Return the [X, Y] coordinate for the center point of the cell that contains the specified text.  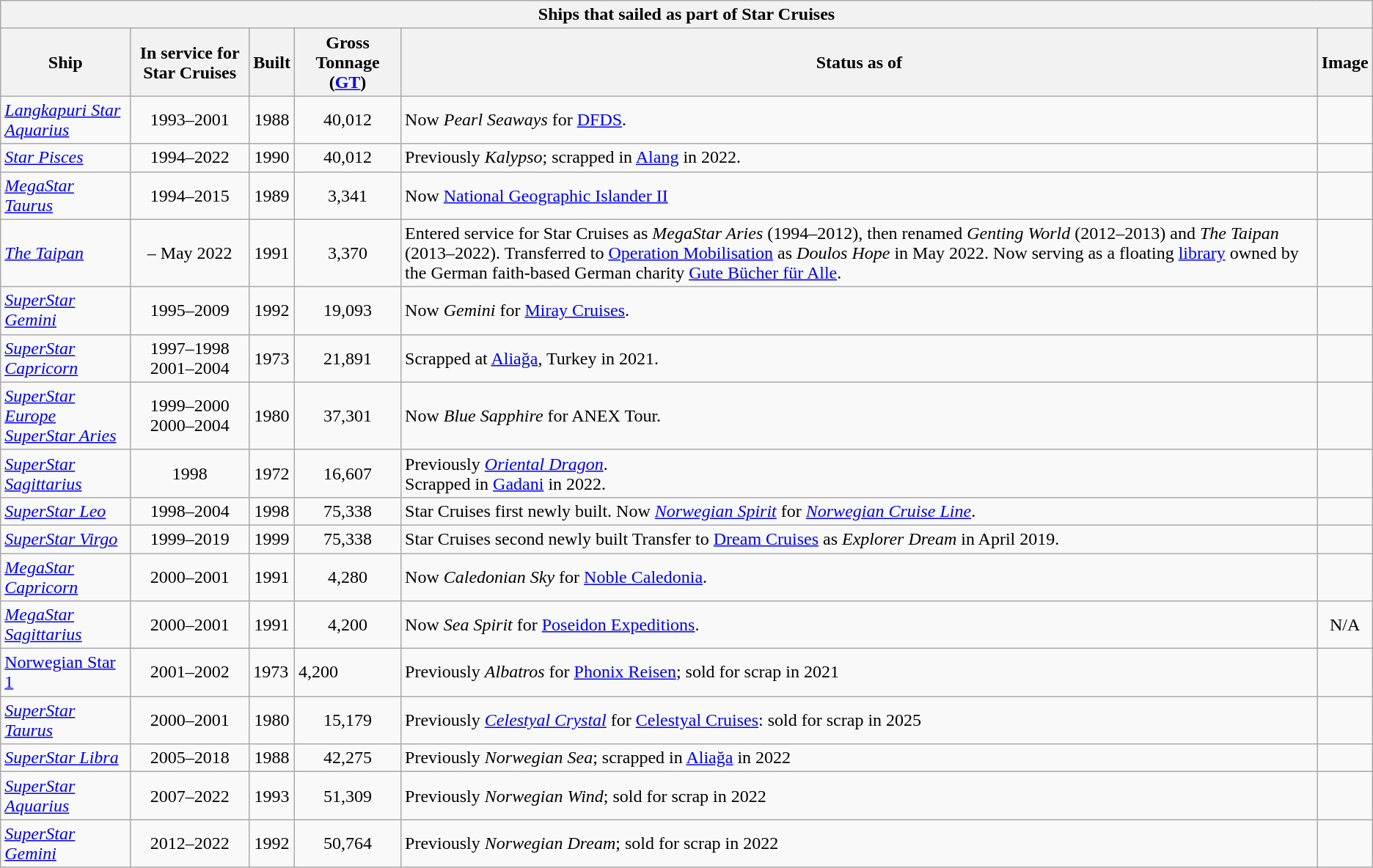
Star Cruises second newly built Transfer to Dream Cruises as Explorer Dream in April 2019. [860, 539]
– May 2022 [190, 253]
Previously Albatros for Phonix Reisen; sold for scrap in 2021 [860, 673]
Previously Kalypso; scrapped in Alang in 2022. [860, 158]
1993–2001 [190, 120]
Now Sea Spirit for Poseidon Expeditions. [860, 625]
1997–19982001–2004 [190, 358]
Ships that sailed as part of Star Cruises [686, 15]
Previously Norwegian Dream; sold for scrap in 2022 [860, 843]
Now Gemini for Miray Cruises. [860, 311]
SuperStar Taurus [66, 720]
21,891 [348, 358]
1994–2022 [190, 158]
1972 [272, 474]
SuperStar Virgo [66, 539]
Star Pisces [66, 158]
1990 [272, 158]
16,607 [348, 474]
1989 [272, 195]
MegaStar Sagittarius [66, 625]
2012–2022 [190, 843]
1995–2009 [190, 311]
MegaStar Taurus [66, 195]
1999 [272, 539]
Status as of [860, 62]
Star Cruises first newly built. Now Norwegian Spirit for Norwegian Cruise Line. [860, 511]
1998–2004 [190, 511]
1993 [272, 796]
SuperStar Aquarius [66, 796]
N/A [1345, 625]
SuperStar Leo [66, 511]
Ship [66, 62]
2005–2018 [190, 758]
SuperStar Libra [66, 758]
Now Caledonian Sky for Noble Caledonia. [860, 576]
Langkapuri Star Aquarius [66, 120]
Gross Tonnage (GT) [348, 62]
Built [272, 62]
The Taipan [66, 253]
50,764 [348, 843]
Previously Celestyal Crystal for Celestyal Cruises: sold for scrap in 2025 [860, 720]
In service for Star Cruises [190, 62]
3,341 [348, 195]
4,280 [348, 576]
2001–2002 [190, 673]
51,309 [348, 796]
2007–2022 [190, 796]
37,301 [348, 416]
19,093 [348, 311]
Norwegian Star 1 [66, 673]
SuperStar Capricorn [66, 358]
Now Pearl Seaways for DFDS. [860, 120]
Now Blue Sapphire for ANEX Tour. [860, 416]
Now National Geographic Islander II [860, 195]
1994–2015 [190, 195]
Image [1345, 62]
MegaStar Capricorn [66, 576]
1999–20002000–2004 [190, 416]
Scrapped at Aliağa, Turkey in 2021. [860, 358]
SuperStar Sagittarius [66, 474]
Previously Norwegian Sea; scrapped in Aliağa in 2022 [860, 758]
1999–2019 [190, 539]
15,179 [348, 720]
SuperStar EuropeSuperStar Aries [66, 416]
Previously Oriental Dragon.Scrapped in Gadani in 2022. [860, 474]
3,370 [348, 253]
42,275 [348, 758]
Previously Norwegian Wind; sold for scrap in 2022 [860, 796]
